Find where the given text appears and provide that cell's center as (x, y) coordinate. 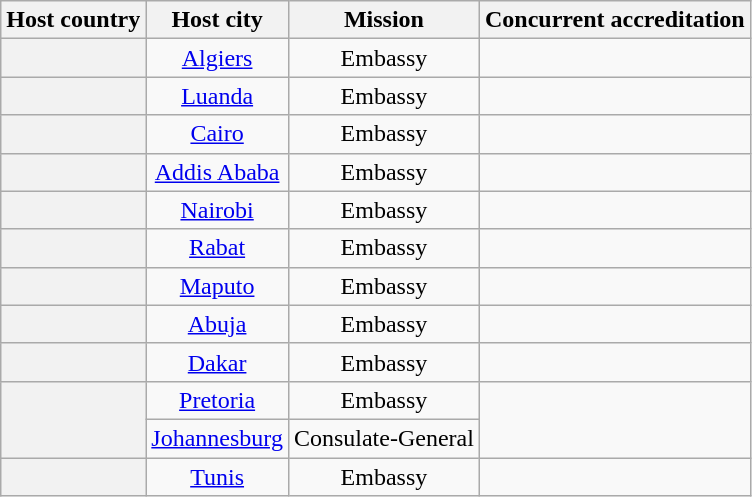
Mission (384, 20)
Pretoria (218, 400)
Johannesburg (218, 438)
Cairo (218, 134)
Abuja (218, 324)
Luanda (218, 96)
Tunis (218, 477)
Addis Ababa (218, 172)
Consulate-General (384, 438)
Host country (74, 20)
Dakar (218, 362)
Algiers (218, 58)
Maputo (218, 286)
Nairobi (218, 210)
Rabat (218, 248)
Concurrent accreditation (614, 20)
Host city (218, 20)
